Return [X, Y] of the center of cell containing provided text 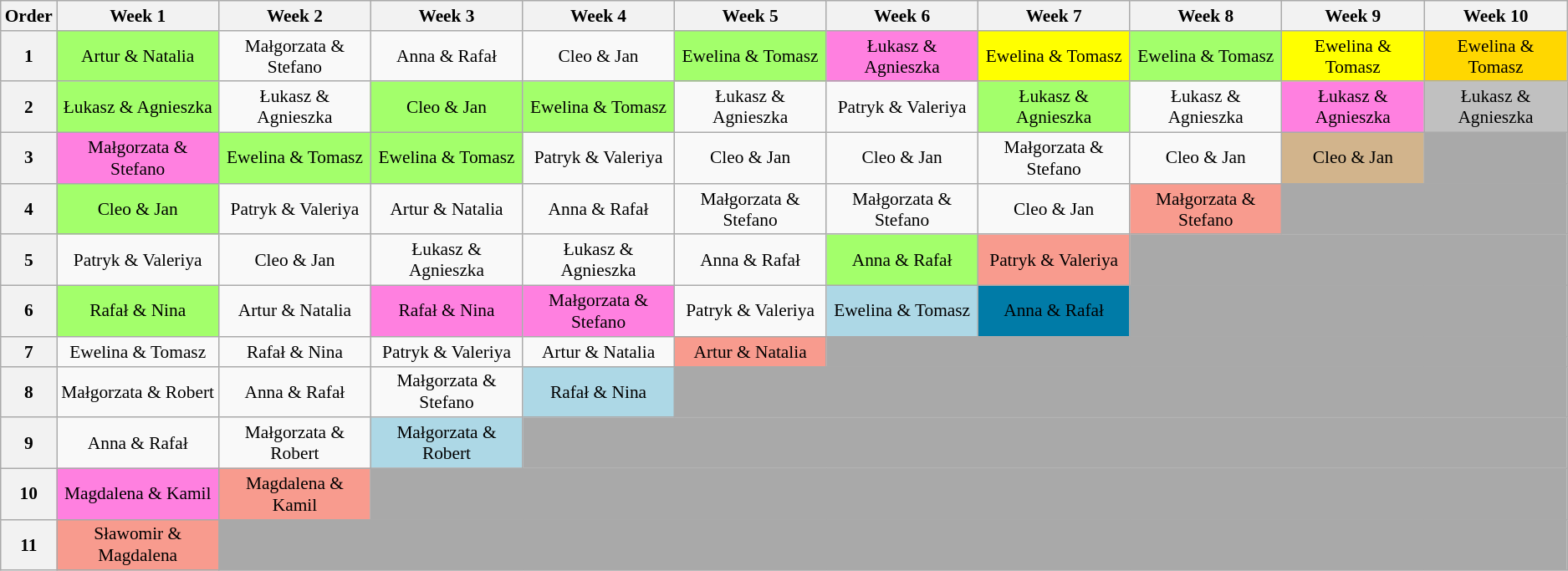
2 [28, 107]
Week 6 [902, 16]
1 [28, 57]
9 [28, 443]
6 [28, 311]
Week 2 [295, 16]
Week 4 [599, 16]
5 [28, 261]
Week 10 [1495, 16]
Week 1 [138, 16]
4 [28, 209]
8 [28, 391]
Week 7 [1054, 16]
10 [28, 493]
Week 5 [750, 16]
11 [28, 545]
Sławomir & Magdalena [138, 545]
3 [28, 159]
Week 8 [1206, 16]
7 [28, 352]
Week 3 [447, 16]
Order [28, 16]
Week 9 [1353, 16]
